Identify which cell holds the provided text, then report its [x, y] central coordinate. 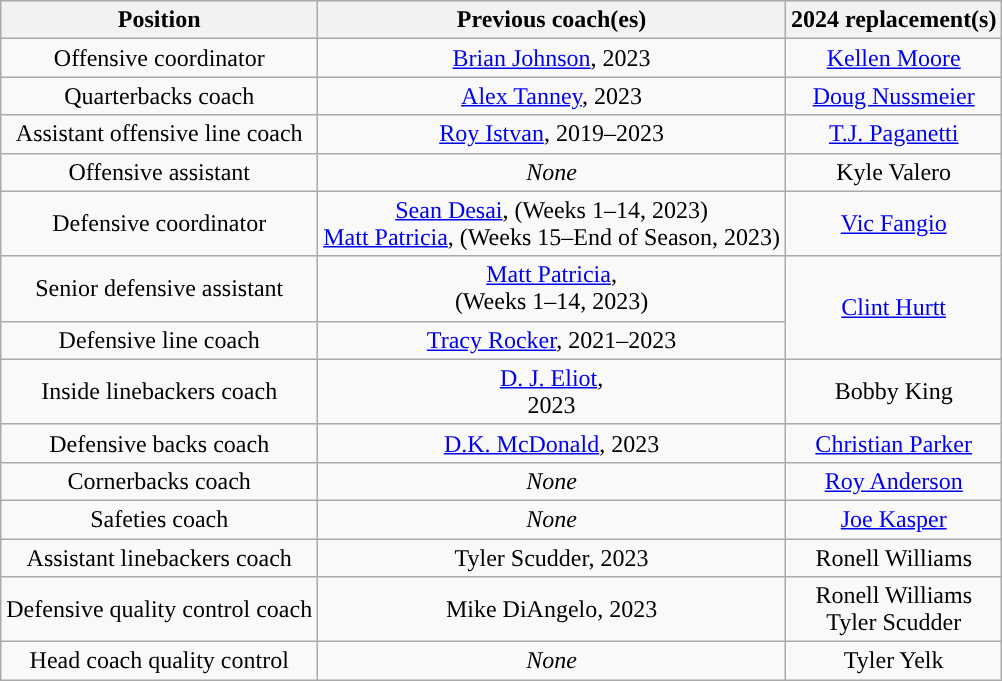
Brian Johnson, 2023 [552, 58]
Defensive coordinator [160, 224]
Cornerbacks coach [160, 481]
Joe Kasper [894, 519]
Clint Hurtt [894, 308]
Mike DiAngelo, 2023 [552, 610]
Bobby King [894, 392]
Inside linebackers coach [160, 392]
Senior defensive assistant [160, 288]
Tyler Yelk [894, 661]
Sean Desai, (Weeks 1–14, 2023)Matt Patricia, (Weeks 15–End of Season, 2023) [552, 224]
D.K. McDonald, 2023 [552, 443]
T.J. Paganetti [894, 134]
Assistant linebackers coach [160, 557]
Offensive coordinator [160, 58]
Quarterbacks coach [160, 96]
D. J. Eliot,2023 [552, 392]
Ronell Williams [894, 557]
Head coach quality control [160, 661]
Previous coach(es) [552, 20]
Christian Parker [894, 443]
Defensive quality control coach [160, 610]
Doug Nussmeier [894, 96]
Roy Anderson [894, 481]
Position [160, 20]
Tyler Scudder, 2023 [552, 557]
Kyle Valero [894, 172]
Vic Fangio [894, 224]
2024 replacement(s) [894, 20]
Assistant offensive line coach [160, 134]
Defensive backs coach [160, 443]
Matt Patricia,(Weeks 1–14, 2023) [552, 288]
Offensive assistant [160, 172]
Ronell WilliamsTyler Scudder [894, 610]
Alex Tanney, 2023 [552, 96]
Tracy Rocker, 2021–2023 [552, 340]
Kellen Moore [894, 58]
Defensive line coach [160, 340]
Roy Istvan, 2019–2023 [552, 134]
Safeties coach [160, 519]
